For the text-containing cell, return its midpoint in (x, y) coordinate format. 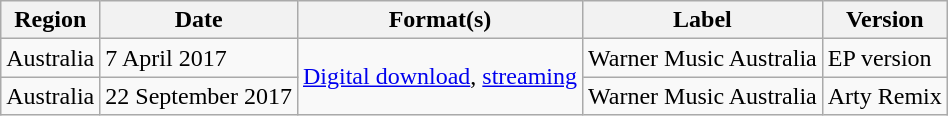
Label (703, 20)
Date (199, 20)
7 April 2017 (199, 58)
Format(s) (440, 20)
Digital download, streaming (440, 77)
22 September 2017 (199, 96)
Version (884, 20)
Region (50, 20)
EP version (884, 58)
Arty Remix (884, 96)
